Locate the cell with the specified text and output its (x, y) center coordinate. 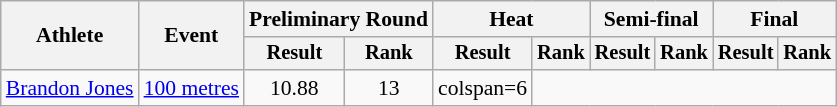
Event (192, 36)
Brandon Jones (70, 88)
colspan=6 (482, 88)
13 (389, 88)
Preliminary Round (338, 19)
10.88 (294, 88)
Athlete (70, 36)
Semi-final (652, 19)
Final (774, 19)
Heat (512, 19)
100 metres (192, 88)
